Return [X, Y] of the center of cell containing provided text 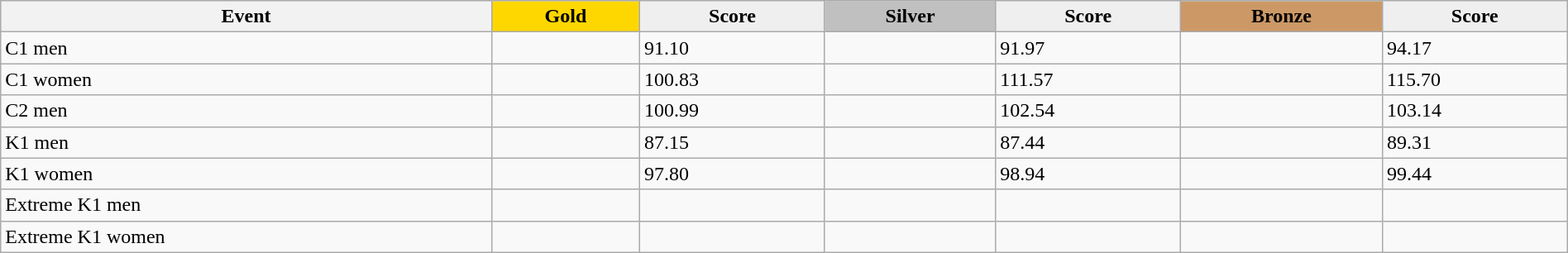
Silver [910, 17]
C1 men [246, 48]
K1 men [246, 142]
100.99 [733, 111]
K1 women [246, 174]
98.94 [1088, 174]
99.44 [1475, 174]
115.70 [1475, 79]
89.31 [1475, 142]
91.97 [1088, 48]
87.44 [1088, 142]
100.83 [733, 79]
111.57 [1088, 79]
Event [246, 17]
Gold [566, 17]
91.10 [733, 48]
87.15 [733, 142]
C2 men [246, 111]
Extreme K1 women [246, 236]
102.54 [1088, 111]
Bronze [1282, 17]
97.80 [733, 174]
Extreme K1 men [246, 205]
C1 women [246, 79]
103.14 [1475, 111]
94.17 [1475, 48]
